Determine the (X, Y) coordinate at the center of the cell enclosing the given text.  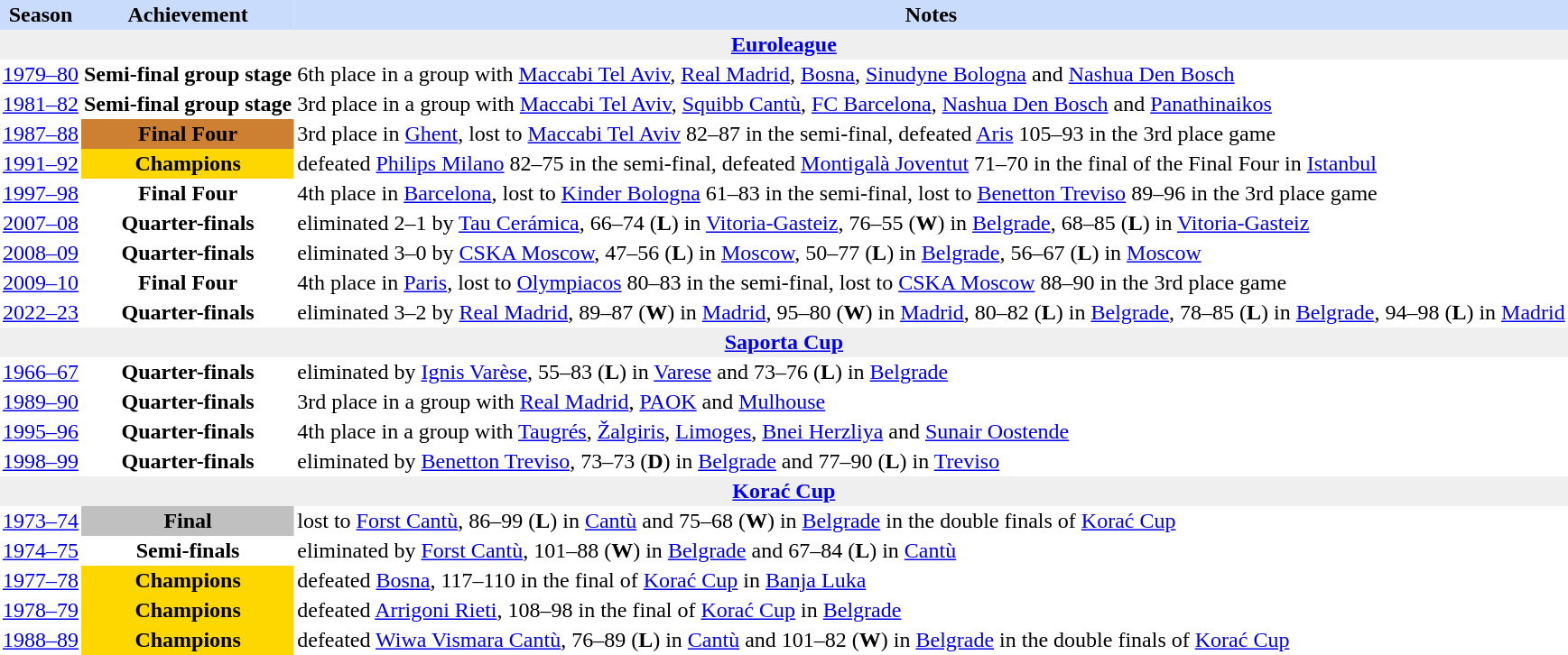
Korać Cup (784, 491)
Achievement (188, 14)
eliminated 2–1 by Tau Cerámica, 66–74 (L) in Vitoria-Gasteiz, 76–55 (W) in Belgrade, 68–85 (L) in Vitoria-Gasteiz (932, 224)
4th place in Paris, lost to Olympiacos 80–83 in the semi-final, lost to CSKA Moscow 88–90 in the 3rd place game (932, 283)
3rd place in Ghent, lost to Maccabi Tel Aviv 82–87 in the semi-final, defeated Aris 105–93 in the 3rd place game (932, 134)
defeated Bosna, 117–110 in the final of Korać Cup in Banja Luka (932, 581)
4th place in Barcelona, lost to Kinder Bologna 61–83 in the semi-final, lost to Benetton Treviso 89–96 in the 3rd place game (932, 193)
1991–92 (41, 164)
2007–08 (41, 224)
Saporta Cup (784, 343)
Final (188, 521)
1989–90 (41, 402)
1977–78 (41, 581)
eliminated 3–2 by Real Madrid, 89–87 (W) in Madrid, 95–80 (W) in Madrid, 80–82 (L) in Belgrade, 78–85 (L) in Belgrade, 94–98 (L) in Madrid (932, 312)
1997–98 (41, 193)
2009–10 (41, 283)
1987–88 (41, 134)
eliminated 3–0 by CSKA Moscow, 47–56 (L) in Moscow, 50–77 (L) in Belgrade, 56–67 (L) in Moscow (932, 253)
3rd place in a group with Maccabi Tel Aviv, Squibb Cantù, FC Barcelona, Nashua Den Bosch and Panathinaikos (932, 105)
defeated Wiwa Vismara Cantù, 76–89 (L) in Cantù and 101–82 (W) in Belgrade in the double finals of Korać Cup (932, 641)
1973–74 (41, 521)
Semi-finals (188, 550)
1974–75 (41, 550)
4th place in a group with Taugrés, Žalgiris, Limoges, Bnei Herzliya and Sunair Oostende (932, 431)
lost to Forst Cantù, 86–99 (L) in Cantù and 75–68 (W) in Belgrade in the double finals of Korać Cup (932, 521)
Season (41, 14)
eliminated by Forst Cantù, 101–88 (W) in Belgrade and 67–84 (L) in Cantù (932, 550)
2008–09 (41, 253)
1966–67 (41, 372)
Notes (932, 14)
1978–79 (41, 610)
1981–82 (41, 105)
eliminated by Ignis Varèse, 55–83 (L) in Varese and 73–76 (L) in Belgrade (932, 372)
2022–23 (41, 312)
1995–96 (41, 431)
1998–99 (41, 462)
defeated Arrigoni Rieti, 108–98 in the final of Korać Cup in Belgrade (932, 610)
Euroleague (784, 45)
6th place in a group with Maccabi Tel Aviv, Real Madrid, Bosna, Sinudyne Bologna and Nashua Den Bosch (932, 74)
eliminated by Benetton Treviso, 73–73 (D) in Belgrade and 77–90 (L) in Treviso (932, 462)
defeated Philips Milano 82–75 in the semi-final, defeated Montigalà Joventut 71–70 in the final of the Final Four in Istanbul (932, 164)
1979–80 (41, 74)
3rd place in a group with Real Madrid, PAOK and Mulhouse (932, 402)
1988–89 (41, 641)
